Pinpoint the cell where the given text exists, returning its [X, Y] midpoint coordinate. 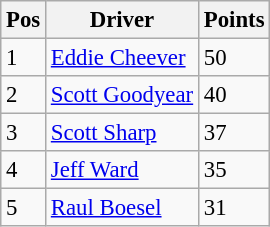
Driver [122, 20]
3 [24, 133]
Pos [24, 20]
2 [24, 95]
40 [234, 95]
Eddie Cheever [122, 58]
Scott Goodyear [122, 95]
4 [24, 170]
31 [234, 208]
Points [234, 20]
Raul Boesel [122, 208]
37 [234, 133]
50 [234, 58]
35 [234, 170]
5 [24, 208]
Jeff Ward [122, 170]
1 [24, 58]
Scott Sharp [122, 133]
